Output the (x, y) coordinate of the center of the cell containing the given text.  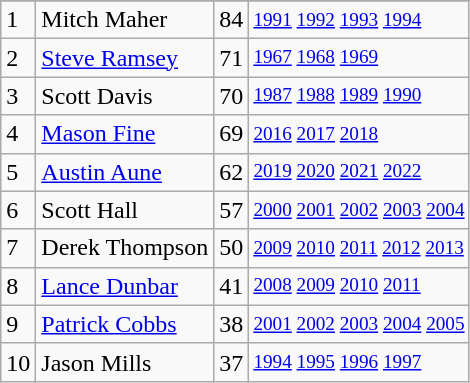
2000 2001 2002 2003 2004 (359, 210)
1967 1968 1969 (359, 58)
Scott Hall (125, 210)
1991 1992 1993 1994 (359, 20)
2019 2020 2021 2022 (359, 172)
2009 2010 2011 2012 2013 (359, 248)
4 (18, 134)
3 (18, 96)
1987 1988 1989 1990 (359, 96)
Derek Thompson (125, 248)
7 (18, 248)
38 (232, 324)
69 (232, 134)
Patrick Cobbs (125, 324)
6 (18, 210)
8 (18, 286)
Scott Davis (125, 96)
62 (232, 172)
57 (232, 210)
Jason Mills (125, 362)
2016 2017 2018 (359, 134)
1994 1995 1996 1997 (359, 362)
2008 2009 2010 2011 (359, 286)
Steve Ramsey (125, 58)
1 (18, 20)
41 (232, 286)
2 (18, 58)
9 (18, 324)
2001 2002 2003 2004 2005 (359, 324)
70 (232, 96)
84 (232, 20)
37 (232, 362)
71 (232, 58)
10 (18, 362)
Lance Dunbar (125, 286)
5 (18, 172)
Mitch Maher (125, 20)
Mason Fine (125, 134)
50 (232, 248)
Austin Aune (125, 172)
